Pinpoint the cell where the given text exists, returning its [X, Y] midpoint coordinate. 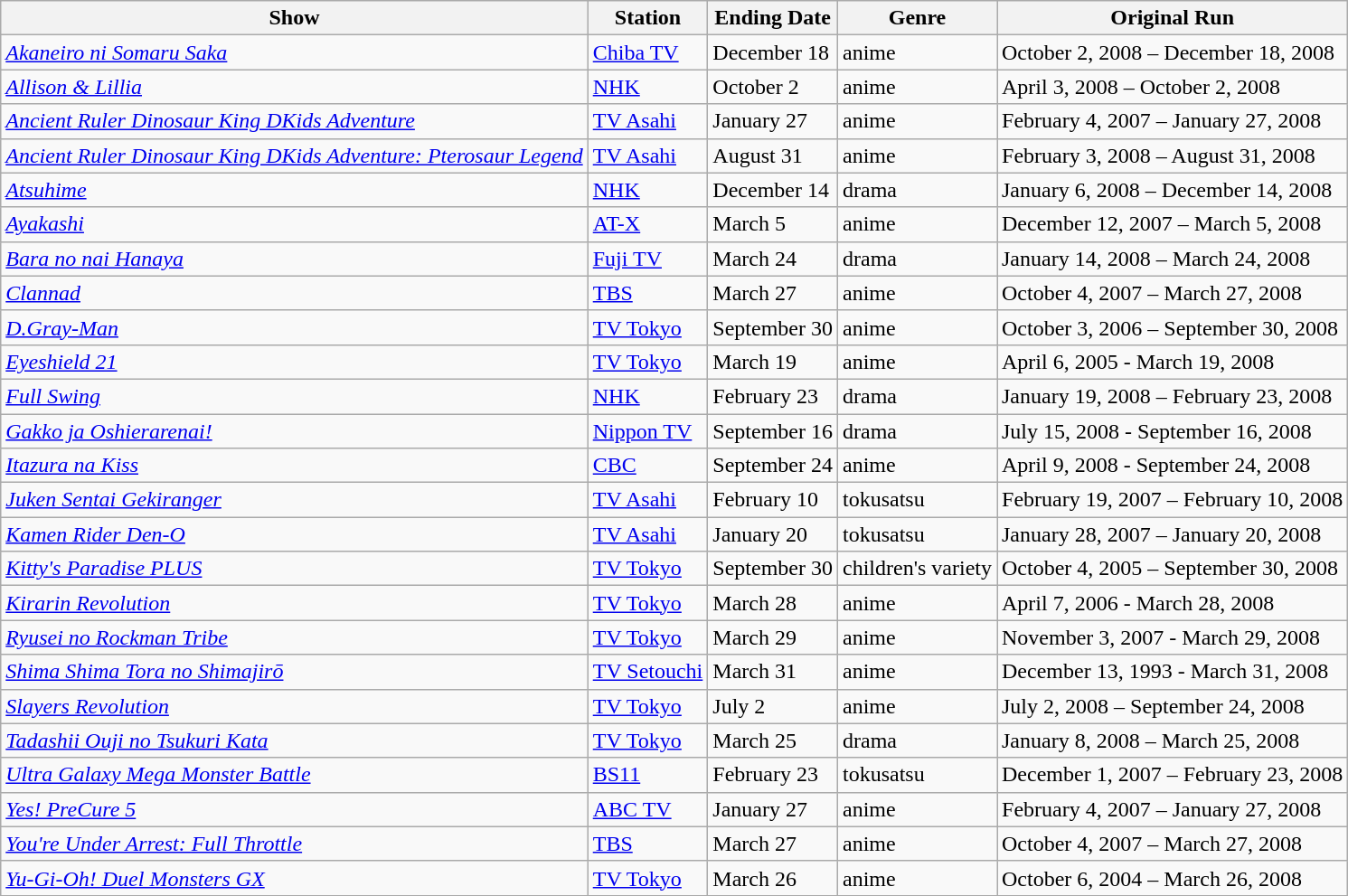
March 26 [773, 878]
Gakko ja Oshierarenai! [295, 431]
July 2, 2008 – September 24, 2008 [1172, 706]
October 6, 2004 – March 26, 2008 [1172, 878]
October 2 [773, 87]
Ryusei no Rockman Tribe [295, 637]
July 15, 2008 - September 16, 2008 [1172, 431]
February 10 [773, 500]
Ancient Ruler Dinosaur King DKids Adventure: Pterosaur Legend [295, 156]
Slayers Revolution [295, 706]
children's variety [918, 569]
March 19 [773, 362]
September 24 [773, 466]
Chiba TV [647, 52]
Bara no nai Hanaya [295, 259]
October 2, 2008 – December 18, 2008 [1172, 52]
November 3, 2007 - March 29, 2008 [1172, 637]
December 13, 1993 - March 31, 2008 [1172, 672]
Eyeshield 21 [295, 362]
January 19, 2008 – February 23, 2008 [1172, 396]
February 19, 2007 – February 10, 2008 [1172, 500]
Yes! PreCure 5 [295, 809]
Show [295, 18]
January 14, 2008 – March 24, 2008 [1172, 259]
Fuji TV [647, 259]
April 6, 2005 - March 19, 2008 [1172, 362]
Genre [918, 18]
July 2 [773, 706]
March 24 [773, 259]
Ending Date [773, 18]
April 3, 2008 – October 2, 2008 [1172, 87]
January 8, 2008 – March 25, 2008 [1172, 740]
December 1, 2007 – February 23, 2008 [1172, 775]
December 12, 2007 – March 5, 2008 [1172, 224]
Ayakashi [295, 224]
Ultra Galaxy Mega Monster Battle [295, 775]
March 5 [773, 224]
April 9, 2008 - September 24, 2008 [1172, 466]
Atsuhime [295, 190]
March 29 [773, 637]
CBC [647, 466]
Kamen Rider Den-O [295, 534]
Itazura na Kiss [295, 466]
Kirarin Revolution [295, 603]
AT-X [647, 224]
December 14 [773, 190]
Akaneiro ni Somaru Saka [295, 52]
Tadashii Ouji no Tsukuri Kata [295, 740]
You're Under Arrest: Full Throttle [295, 844]
October 3, 2006 – September 30, 2008 [1172, 327]
April 7, 2006 - March 28, 2008 [1172, 603]
Station [647, 18]
Shima Shima Tora no Shimajirō [295, 672]
BS11 [647, 775]
Kitty's Paradise PLUS [295, 569]
Clannad [295, 293]
ABC TV [647, 809]
October 4, 2005 – September 30, 2008 [1172, 569]
March 25 [773, 740]
Allison & Lillia [295, 87]
January 6, 2008 – December 14, 2008 [1172, 190]
Yu-Gi-Oh! Duel Monsters GX [295, 878]
Ancient Ruler Dinosaur King DKids Adventure [295, 121]
March 31 [773, 672]
December 18 [773, 52]
Original Run [1172, 18]
Nippon TV [647, 431]
D.Gray-Man [295, 327]
January 28, 2007 – January 20, 2008 [1172, 534]
Juken Sentai Gekiranger [295, 500]
February 3, 2008 – August 31, 2008 [1172, 156]
August 31 [773, 156]
Full Swing [295, 396]
January 20 [773, 534]
March 28 [773, 603]
September 16 [773, 431]
TV Setouchi [647, 672]
